For the text-containing cell, return its midpoint in [x, y] coordinate format. 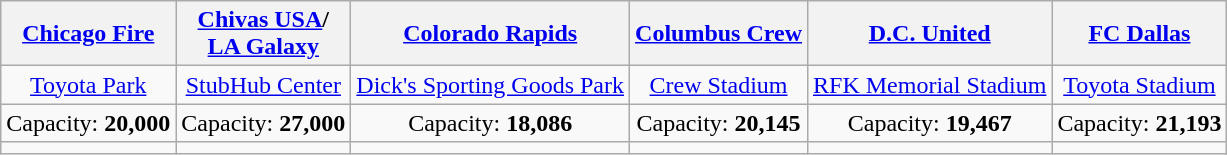
StubHub Center [264, 85]
Colorado Rapids [490, 34]
Capacity: 18,086 [490, 123]
Capacity: 27,000 [264, 123]
RFK Memorial Stadium [930, 85]
Columbus Crew [719, 34]
Chivas USA/LA Galaxy [264, 34]
Toyota Park [88, 85]
Chicago Fire [88, 34]
Capacity: 19,467 [930, 123]
Capacity: 21,193 [1140, 123]
FC Dallas [1140, 34]
Capacity: 20,145 [719, 123]
Capacity: 20,000 [88, 123]
Toyota Stadium [1140, 85]
Crew Stadium [719, 85]
Dick's Sporting Goods Park [490, 85]
D.C. United [930, 34]
